Find where the given text appears and provide that cell's center as (x, y) coordinate. 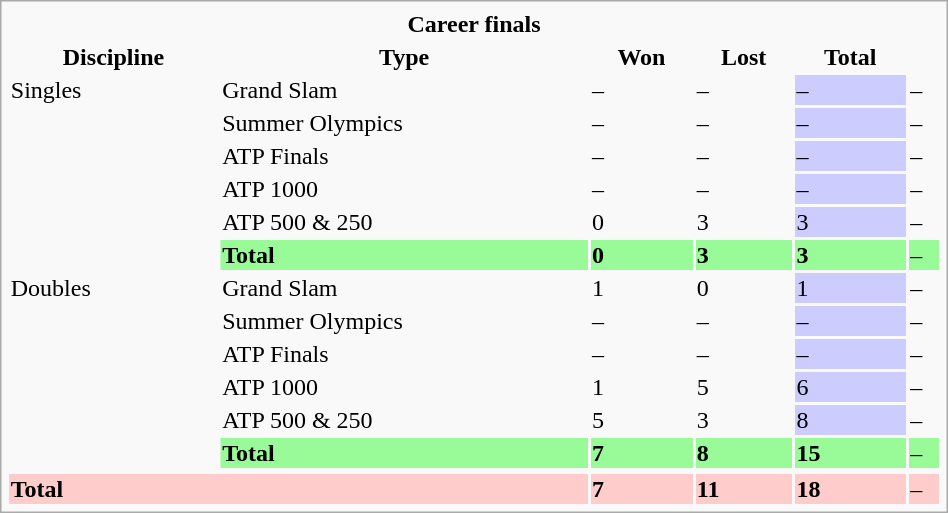
11 (744, 489)
15 (850, 453)
Lost (744, 57)
18 (850, 489)
Type (404, 57)
Discipline (113, 57)
Career finals (474, 24)
Doubles (113, 370)
6 (850, 387)
Singles (113, 172)
Won (641, 57)
